Provide the (X, Y) coordinate of the cell's center where the given text is located.  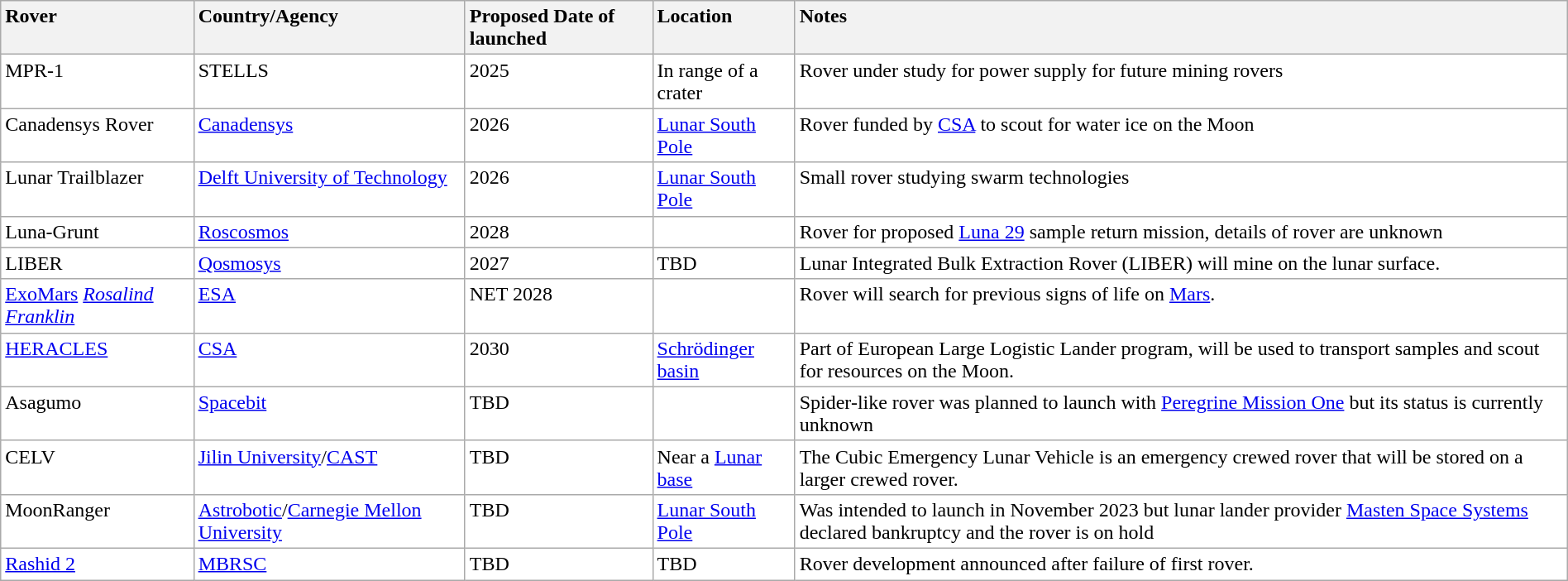
Luna-Grunt (98, 232)
CSA (329, 359)
Jilin University/CAST (329, 467)
Near a Lunar base (724, 467)
Asagumo (98, 414)
Rashid 2 (98, 564)
HERACLES (98, 359)
Proposed Date of launched (559, 28)
Lunar Integrated Bulk Extraction Rover (LIBER) will mine on the lunar surface. (1181, 263)
Qosmosys (329, 263)
Notes (1181, 28)
Rover funded by CSA to scout for water ice on the Moon (1181, 136)
2025 (559, 81)
ESA (329, 306)
Canadensys (329, 136)
Rover development announced after failure of first rover. (1181, 564)
Rover (98, 28)
Rover under study for power supply for future mining rovers (1181, 81)
Part of European Large Logistic Lander program, will be used to transport samples and scout for resources on the Moon. (1181, 359)
2027 (559, 263)
Astrobotic/Carnegie Mellon University (329, 521)
MBRSC (329, 564)
ExoMars Rosalind Franklin (98, 306)
Spider-like rover was planned to launch with Peregrine Mission One but its status is currently unknown (1181, 414)
In range of a crater (724, 81)
Schrödinger basin (724, 359)
Rover will search for previous signs of life on Mars. (1181, 306)
Rover for proposed Luna 29 sample return mission, details of rover are unknown (1181, 232)
STELLS (329, 81)
Lunar Trailblazer (98, 189)
Location (724, 28)
LIBER (98, 263)
NET 2028 (559, 306)
Canadensys Rover (98, 136)
MPR-1 (98, 81)
Country/Agency (329, 28)
The Cubic Emergency Lunar Vehicle is an emergency crewed rover that will be stored on a larger crewed rover. (1181, 467)
Small rover studying swarm technologies (1181, 189)
MoonRanger (98, 521)
Spacebit (329, 414)
CELV (98, 467)
Delft University of Technology (329, 189)
2028 (559, 232)
2030 (559, 359)
Roscosmos (329, 232)
Was intended to launch in November 2023 but lunar lander provider Masten Space Systems declared bankruptcy and the rover is on hold (1181, 521)
